Locate the cell with the specified text and output its (X, Y) center coordinate. 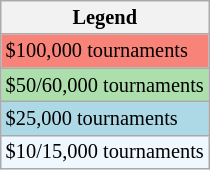
Legend (105, 17)
$50/60,000 tournaments (105, 85)
$10/15,000 tournaments (105, 152)
$100,000 tournaments (105, 51)
$25,000 tournaments (105, 118)
